Provide the [X, Y] coordinate of the cell's center where the given text is located.  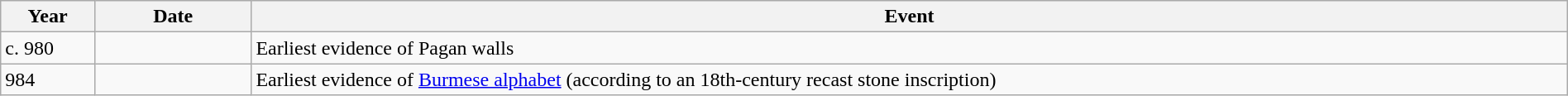
c. 980 [48, 48]
Event [910, 17]
Date [172, 17]
Earliest evidence of Pagan walls [910, 48]
984 [48, 79]
Earliest evidence of Burmese alphabet (according to an 18th-century recast stone inscription) [910, 79]
Year [48, 17]
